From the cell containing the given text, extract its center point as [x, y] coordinate. 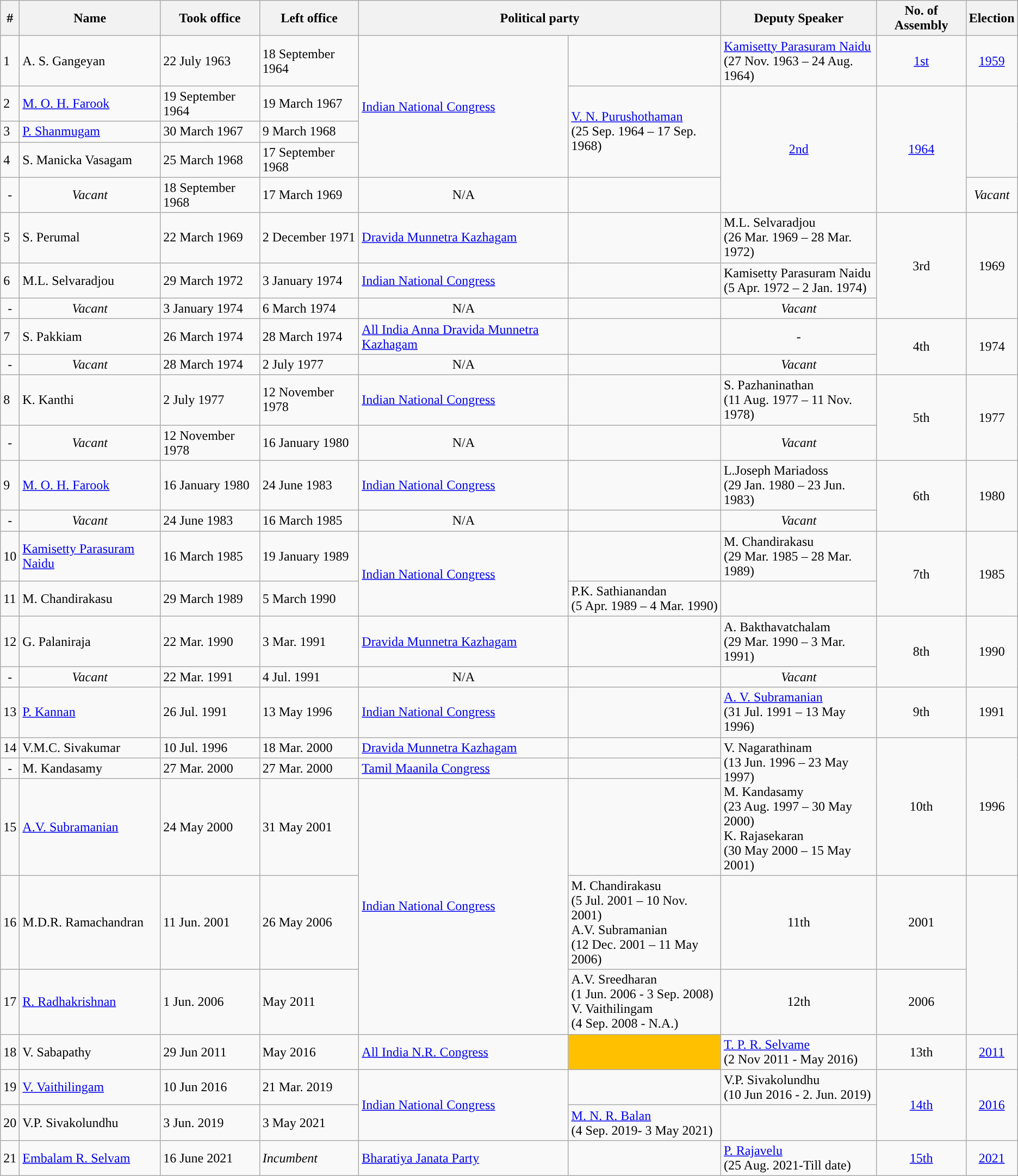
12 [10, 642]
2nd [798, 149]
2001 [921, 922]
P.K. Sathianandan(5 Apr. 1989 – 4 Mar. 1990) [644, 599]
Took office [210, 18]
All India N.R. Congress [463, 1051]
Kamisetty Parasuram Naidu [90, 556]
6 [10, 281]
13 [10, 712]
L.Joseph Mariadoss(29 Jan. 1980 – 23 Jun. 1983) [798, 486]
1974 [992, 347]
2021 [992, 1158]
5 [10, 238]
5 March 1990 [309, 599]
3 Mar. 1991 [309, 642]
May 2016 [309, 1051]
S. Perumal [90, 238]
2 December 1971 [309, 238]
7th [921, 574]
8 [10, 400]
Left office [309, 18]
M. Kandasamy [90, 768]
4th [921, 347]
7 [10, 336]
Bharatiya Janata Party [463, 1158]
21 [10, 1158]
14th [921, 1105]
1977 [992, 418]
21 Mar. 2019 [309, 1087]
S. Manicka Vasagam [90, 160]
M. Chandirakasu(29 Mar. 1985 – 28 Mar. 1989) [798, 556]
2016 [992, 1105]
18 September 1968 [210, 195]
13th [921, 1051]
29 Jun 2011 [210, 1051]
10 [10, 556]
10th [921, 806]
16 [10, 922]
P. Kannan [90, 712]
A.V. Sreedharan(1 Jun. 2006 - 3 Sep. 2008) V. Vaithilingam(4 Sep. 2008 - N.A.) [644, 1001]
Tamil Maanila Congress [463, 768]
16 June 2021 [210, 1158]
P. Shanmugam [90, 132]
25 March 1968 [210, 160]
# [10, 18]
9 March 1968 [309, 132]
15th [921, 1158]
1 [10, 61]
11th [798, 922]
22 July 1963 [210, 61]
1990 [992, 652]
29 March 1972 [210, 281]
26 May 2006 [309, 922]
V. Vaithilingam [90, 1087]
1 Jun. 2006 [210, 1001]
18 [10, 1051]
Election [992, 18]
V. Sabapathy [90, 1051]
Name [90, 18]
2 [10, 103]
1st [921, 61]
31 May 2001 [309, 827]
26 Jul. 1991 [210, 712]
19 January 1989 [309, 556]
12th [798, 1001]
3 Jun. 2019 [210, 1122]
17 September 1968 [309, 160]
V.P. Sivakolundhu(10 Jun 2016 - 2. Jun. 2019) [798, 1087]
18 September 1964 [309, 61]
M.L. Selvaradjou (26 Mar. 1969 – 28 Mar. 1972) [798, 238]
V. N. Purushothaman(25 Sep. 1964 – 17 Sep. 1968) [644, 132]
11 [10, 599]
1969 [992, 265]
A. Bakthavatchalam(29 Mar. 1990 – 3 Mar. 1991) [798, 642]
S. Pakkiam [90, 336]
3 May 2021 [309, 1122]
1964 [921, 149]
19 March 1967 [309, 103]
9th [921, 712]
20 [10, 1122]
17 March 1969 [309, 195]
13 May 1996 [309, 712]
A.V. Subramanian [90, 827]
M.L. Selvaradjou [90, 281]
17 [10, 1001]
19 [10, 1087]
26 March 1974 [210, 336]
2011 [992, 1051]
18 Mar. 2000 [309, 748]
9 [10, 486]
M. Chandirakasu [90, 599]
14 [10, 748]
T. P. R. Selvame(2 Nov 2011 - May 2016) [798, 1051]
No. of Assembly [921, 18]
Embalam R. Selvam [90, 1158]
A. V. Subramanian(31 Jul. 1991 – 13 May 1996) [798, 712]
K. Kanthi [90, 400]
4 [10, 160]
8th [921, 652]
G. Palaniraja [90, 642]
Political party [540, 18]
5th [921, 418]
4 Jul. 1991 [309, 677]
3 [10, 132]
29 March 1989 [210, 599]
Deputy Speaker [798, 18]
V.M.C. Sivakumar [90, 748]
22 Mar. 1991 [210, 677]
6th [921, 496]
Incumbent [309, 1158]
3rd [921, 265]
19 September 1964 [210, 103]
Kamisetty Parasuram Naidu(5 Apr. 1972 – 2 Jan. 1974) [798, 281]
M. Chandirakasu(5 Jul. 2001 – 10 Nov. 2001)A.V. Subramanian(12 Dec. 2001 – 11 May 2006) [644, 922]
M.D.R. Ramachandran [90, 922]
Kamisetty Parasuram Naidu(27 Nov. 1963 – 24 Aug. 1964) [798, 61]
R. Radhakrishnan [90, 1001]
A. S. Gangeyan [90, 61]
1996 [992, 806]
22 Mar. 1990 [210, 642]
2006 [921, 1001]
M. N. R. Balan(4 Sep. 2019- 3 May 2021) [644, 1122]
V. Nagarathinam(13 Jun. 1996 – 23 May 1997)M. Kandasamy(23 Aug. 1997 – 30 May 2000)K. Rajasekaran(30 May 2000 – 15 May 2001) [798, 806]
30 March 1967 [210, 132]
22 March 1969 [210, 238]
P. Rajavelu(25 Aug. 2021-Till date) [798, 1158]
1991 [992, 712]
10 Jun 2016 [210, 1087]
V.P. Sivakolundhu [90, 1122]
24 May 2000 [210, 827]
10 Jul. 1996 [210, 748]
All India Anna Dravida Munnetra Kazhagam [463, 336]
1980 [992, 496]
6 March 1974 [309, 308]
1959 [992, 61]
S. Pazhaninathan(11 Aug. 1977 – 11 Nov. 1978) [798, 400]
May 2011 [309, 1001]
15 [10, 827]
11 Jun. 2001 [210, 922]
1985 [992, 574]
